Scan for the cell matching the given text and deliver its [X, Y] coordinate at center. 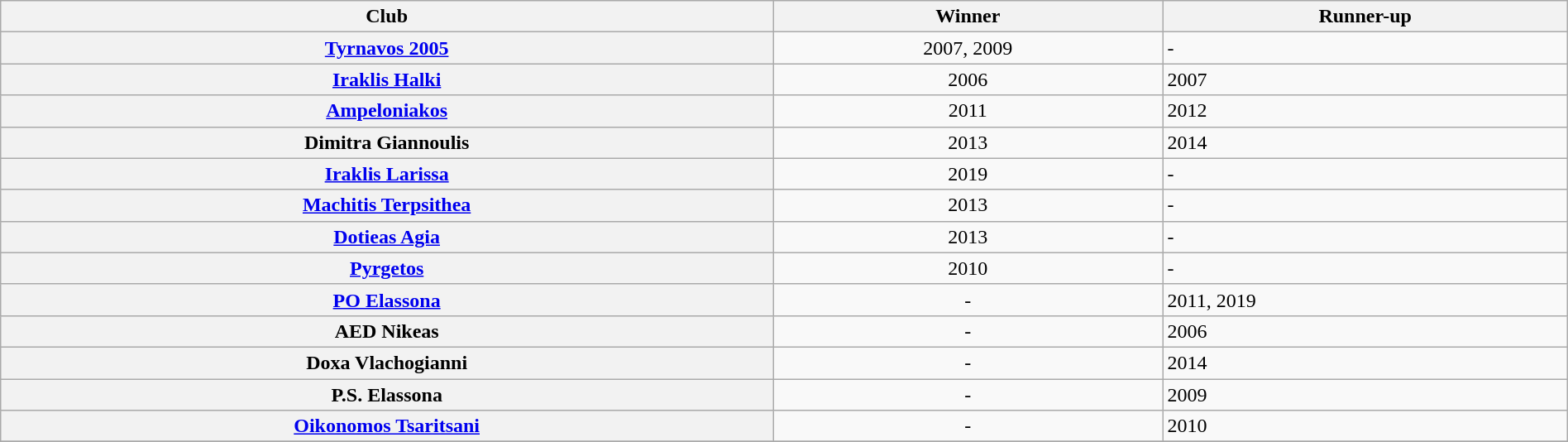
Iraklis Larissa [387, 174]
Runner-up [1365, 17]
Winner [968, 17]
Club [387, 17]
Dotieas Agia [387, 237]
Pyrgetos [387, 268]
2007, 2009 [968, 48]
Iraklis Halki [387, 79]
Oikonomos Tsaritsani [387, 426]
2011 [968, 111]
2011, 2019 [1365, 300]
Ampeloniakos [387, 111]
2009 [1365, 395]
Dimitra Giannoulis [387, 142]
2007 [1365, 79]
2019 [968, 174]
Machitis Terpsithea [387, 205]
2012 [1365, 111]
Doxa Vlachogianni [387, 363]
PO Elassona [387, 300]
P.S. Elassona [387, 395]
Tyrnavos 2005 [387, 48]
AED Nikeas [387, 331]
